Pinpoint the cell where the given text exists, returning its [x, y] midpoint coordinate. 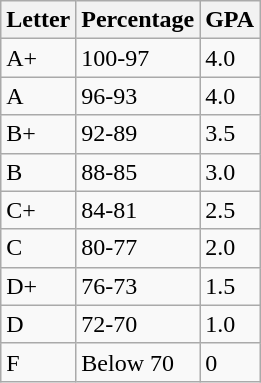
C [38, 248]
A [38, 96]
D+ [38, 286]
76-73 [138, 286]
B+ [38, 134]
1.0 [230, 324]
96-93 [138, 96]
1.5 [230, 286]
80-77 [138, 248]
0 [230, 362]
84-81 [138, 210]
2.0 [230, 248]
A+ [38, 58]
C+ [38, 210]
Letter [38, 20]
F [38, 362]
100-97 [138, 58]
72-70 [138, 324]
3.5 [230, 134]
D [38, 324]
92-89 [138, 134]
88-85 [138, 172]
2.5 [230, 210]
GPA [230, 20]
3.0 [230, 172]
Percentage [138, 20]
B [38, 172]
Below 70 [138, 362]
